Locate the cell with the specified text and output its (X, Y) center coordinate. 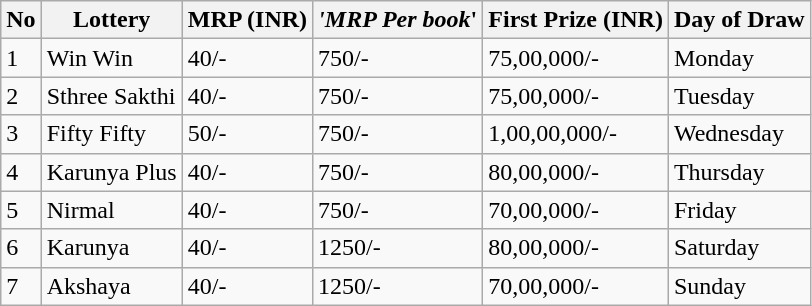
MRP (INR) (247, 20)
Karunya (112, 248)
Karunya Plus (112, 172)
50/- (247, 134)
First Prize (INR) (576, 20)
4 (21, 172)
2 (21, 96)
3 (21, 134)
Akshaya (112, 286)
Tuesday (739, 96)
Wednesday (739, 134)
No (21, 20)
Saturday (739, 248)
Nirmal (112, 210)
7 (21, 286)
'MRP Per book' (398, 20)
Day of Draw (739, 20)
Sunday (739, 286)
6 (21, 248)
Sthree Sakthi (112, 96)
Monday (739, 58)
Win Win (112, 58)
Friday (739, 210)
Thursday (739, 172)
Lottery (112, 20)
Fifty Fifty (112, 134)
1,00,00,000/- (576, 134)
1 (21, 58)
5 (21, 210)
